Identify which cell holds the provided text, then report its (x, y) central coordinate. 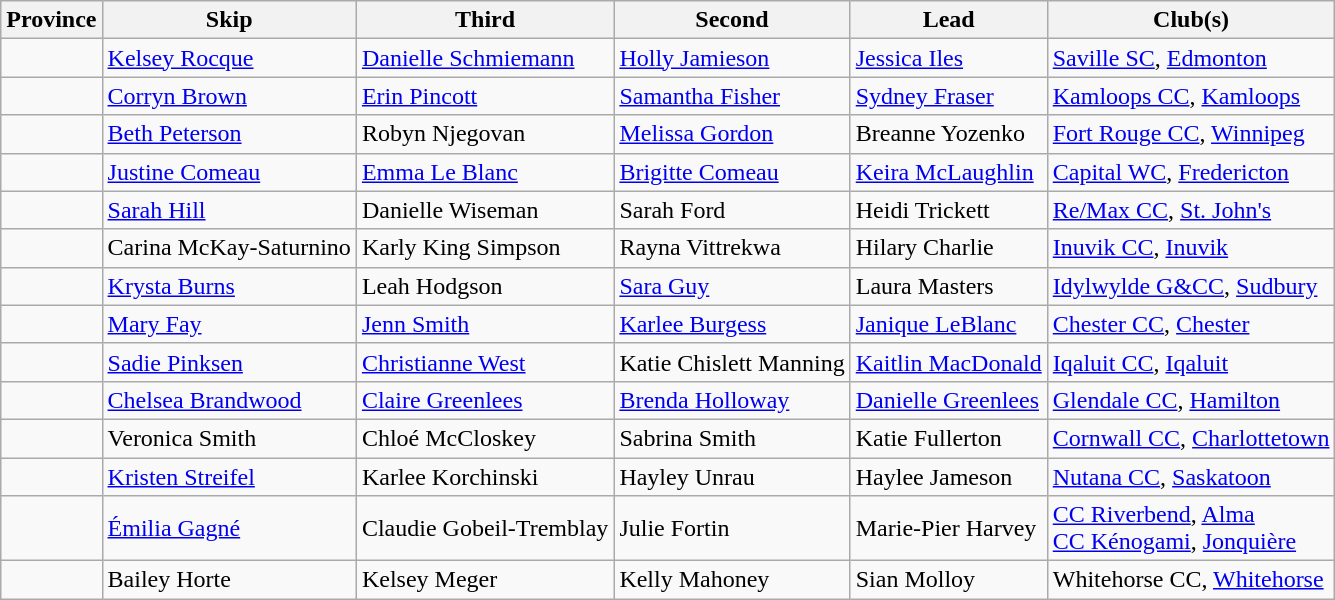
Sarah Ford (732, 210)
Leah Hodgson (484, 286)
Julie Fortin (732, 528)
Club(s) (1191, 20)
Capital WC, Fredericton (1191, 172)
Sadie Pinksen (229, 362)
Lead (948, 20)
Karly King Simpson (484, 248)
Sarah Hill (229, 210)
Samantha Fisher (732, 96)
Inuvik CC, Inuvik (1191, 248)
Kristen Streifel (229, 477)
Robyn Njegovan (484, 134)
Mary Fay (229, 324)
Holly Jamieson (732, 58)
Cornwall CC, Charlottetown (1191, 438)
Kelly Mahoney (732, 580)
Second (732, 20)
Kelsey Rocque (229, 58)
Karlee Burgess (732, 324)
Province (52, 20)
Nutana CC, Saskatoon (1191, 477)
Sabrina Smith (732, 438)
Brigitte Comeau (732, 172)
Danielle Schmiemann (484, 58)
Carina McKay-Saturnino (229, 248)
Breanne Yozenko (948, 134)
CC Riverbend, AlmaCC Kénogami, Jonquière (1191, 528)
Idylwylde G&CC, Sudbury (1191, 286)
Third (484, 20)
Chloé McCloskey (484, 438)
Jessica Iles (948, 58)
Jenn Smith (484, 324)
Claudie Gobeil-Tremblay (484, 528)
Saville SC, Edmonton (1191, 58)
Haylee Jameson (948, 477)
Beth Peterson (229, 134)
Chelsea Brandwood (229, 400)
Christianne West (484, 362)
Hayley Unrau (732, 477)
Claire Greenlees (484, 400)
Emma Le Blanc (484, 172)
Danielle Greenlees (948, 400)
Keira McLaughlin (948, 172)
Veronica Smith (229, 438)
Émilia Gagné (229, 528)
Kaitlin MacDonald (948, 362)
Melissa Gordon (732, 134)
Danielle Wiseman (484, 210)
Erin Pincott (484, 96)
Chester CC, Chester (1191, 324)
Glendale CC, Hamilton (1191, 400)
Brenda Holloway (732, 400)
Hilary Charlie (948, 248)
Sydney Fraser (948, 96)
Heidi Trickett (948, 210)
Whitehorse CC, Whitehorse (1191, 580)
Katie Chislett Manning (732, 362)
Krysta Burns (229, 286)
Katie Fullerton (948, 438)
Skip (229, 20)
Kelsey Meger (484, 580)
Karlee Korchinski (484, 477)
Marie-Pier Harvey (948, 528)
Sara Guy (732, 286)
Laura Masters (948, 286)
Iqaluit CC, Iqaluit (1191, 362)
Janique LeBlanc (948, 324)
Rayna Vittrekwa (732, 248)
Kamloops CC, Kamloops (1191, 96)
Justine Comeau (229, 172)
Re/Max CC, St. John's (1191, 210)
Corryn Brown (229, 96)
Fort Rouge CC, Winnipeg (1191, 134)
Bailey Horte (229, 580)
Sian Molloy (948, 580)
